Return the [x, y] coordinate for the center point of the cell that contains the specified text.  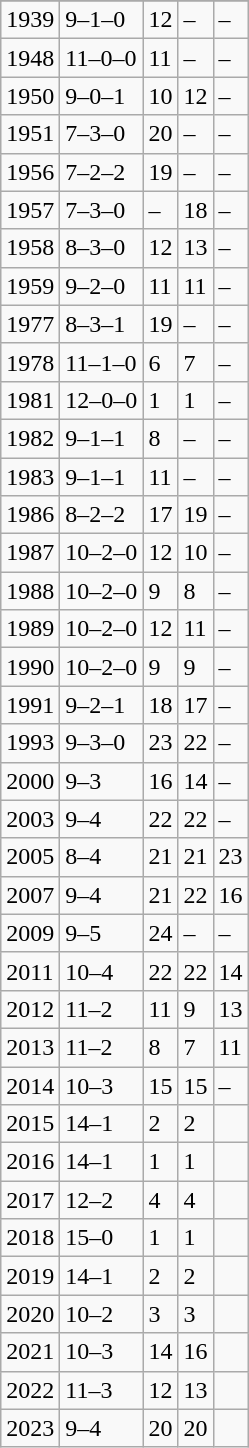
2022 [30, 1390]
9–5 [102, 933]
1948 [30, 58]
8–3–0 [102, 248]
2007 [30, 895]
15–0 [102, 1238]
8–3–1 [102, 324]
11–1–0 [102, 362]
2018 [30, 1238]
1978 [30, 362]
2009 [30, 933]
1986 [30, 515]
1983 [30, 477]
1956 [30, 172]
2012 [30, 1009]
9–3 [102, 781]
9–3–0 [102, 743]
1959 [30, 286]
12–0–0 [102, 400]
7–2–2 [102, 172]
24 [160, 933]
2011 [30, 971]
1958 [30, 248]
8–2–2 [102, 515]
9–2–0 [102, 286]
1993 [30, 743]
1988 [30, 591]
1950 [30, 96]
2019 [30, 1276]
1977 [30, 324]
2003 [30, 819]
9–2–1 [102, 705]
2023 [30, 1428]
1939 [30, 20]
1957 [30, 210]
1981 [30, 400]
2000 [30, 781]
11–0–0 [102, 58]
1989 [30, 629]
1982 [30, 438]
2020 [30, 1314]
1990 [30, 667]
1987 [30, 553]
9–0–1 [102, 96]
2016 [30, 1162]
2013 [30, 1047]
12–2 [102, 1200]
2005 [30, 857]
1951 [30, 134]
9–1–0 [102, 20]
8–4 [102, 857]
2014 [30, 1085]
10–4 [102, 971]
2015 [30, 1124]
10–2 [102, 1314]
11–3 [102, 1390]
6 [160, 362]
1991 [30, 705]
2021 [30, 1352]
2017 [30, 1200]
